For the text-containing cell, return its midpoint in (X, Y) coordinate format. 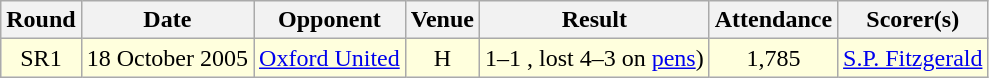
S.P. Fitzgerald (913, 58)
Opponent (330, 20)
Scorer(s) (913, 20)
18 October 2005 (167, 58)
Oxford United (330, 58)
Result (594, 20)
Attendance (773, 20)
Date (167, 20)
1–1 , lost 4–3 on pens) (594, 58)
Round (41, 20)
H (442, 58)
Venue (442, 20)
SR1 (41, 58)
1,785 (773, 58)
